Identify which cell holds the provided text, then report its [X, Y] central coordinate. 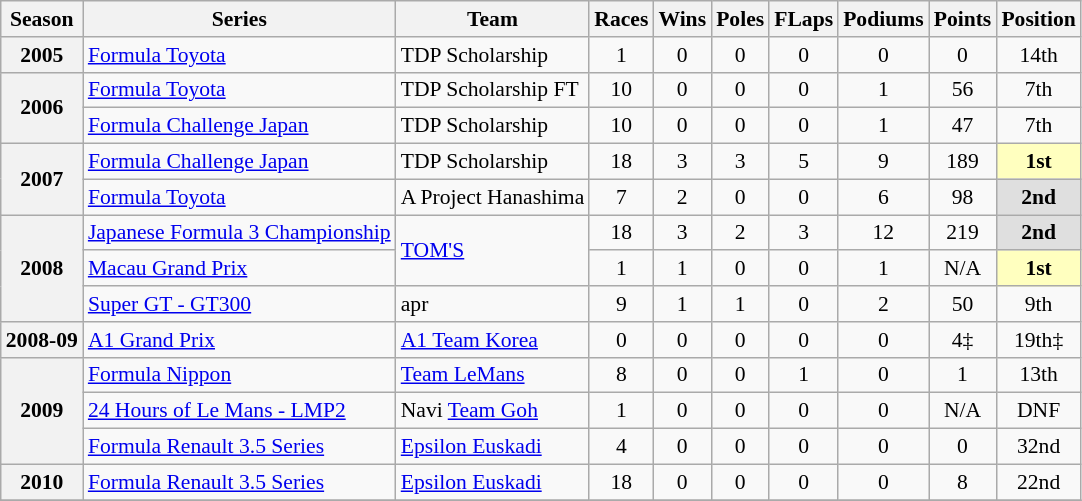
Position [1038, 19]
24 Hours of Le Mans - LMP2 [240, 411]
189 [963, 162]
2008 [42, 268]
Team [493, 19]
22nd [1038, 482]
Team LeMans [493, 375]
DNF [1038, 411]
TDP Scholarship FT [493, 90]
FLaps [804, 19]
Wins [682, 19]
2007 [42, 180]
14th [1038, 55]
7 [621, 197]
219 [963, 233]
Season [42, 19]
6 [884, 197]
apr [493, 304]
Navi Team Goh [493, 411]
TOM'S [493, 250]
A1 Team Korea [493, 340]
4‡ [963, 340]
Macau Grand Prix [240, 269]
12 [884, 233]
98 [963, 197]
2005 [42, 55]
50 [963, 304]
A Project Hanashima [493, 197]
2009 [42, 410]
Formula Nippon [240, 375]
A1 Grand Prix [240, 340]
5 [804, 162]
47 [963, 126]
2006 [42, 108]
4 [621, 447]
Points [963, 19]
Japanese Formula 3 Championship [240, 233]
19th‡ [1038, 340]
Races [621, 19]
56 [963, 90]
Series [240, 19]
Poles [740, 19]
2010 [42, 482]
Super GT - GT300 [240, 304]
9th [1038, 304]
Podiums [884, 19]
13th [1038, 375]
32nd [1038, 447]
2008-09 [42, 340]
